For the text-containing cell, return its midpoint in [X, Y] coordinate format. 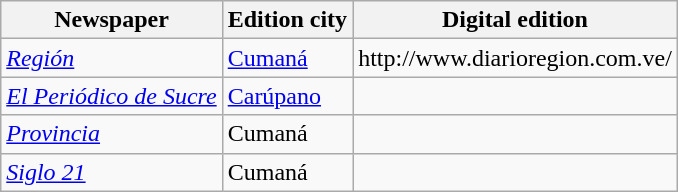
Región [112, 58]
Edition city [287, 20]
Carúpano [287, 96]
http://www.diarioregion.com.ve/ [516, 58]
Digital edition [516, 20]
Provincia [112, 134]
El Periódico de Sucre [112, 96]
Siglo 21 [112, 172]
Newspaper [112, 20]
